Locate the cell with the specified text and output its (X, Y) center coordinate. 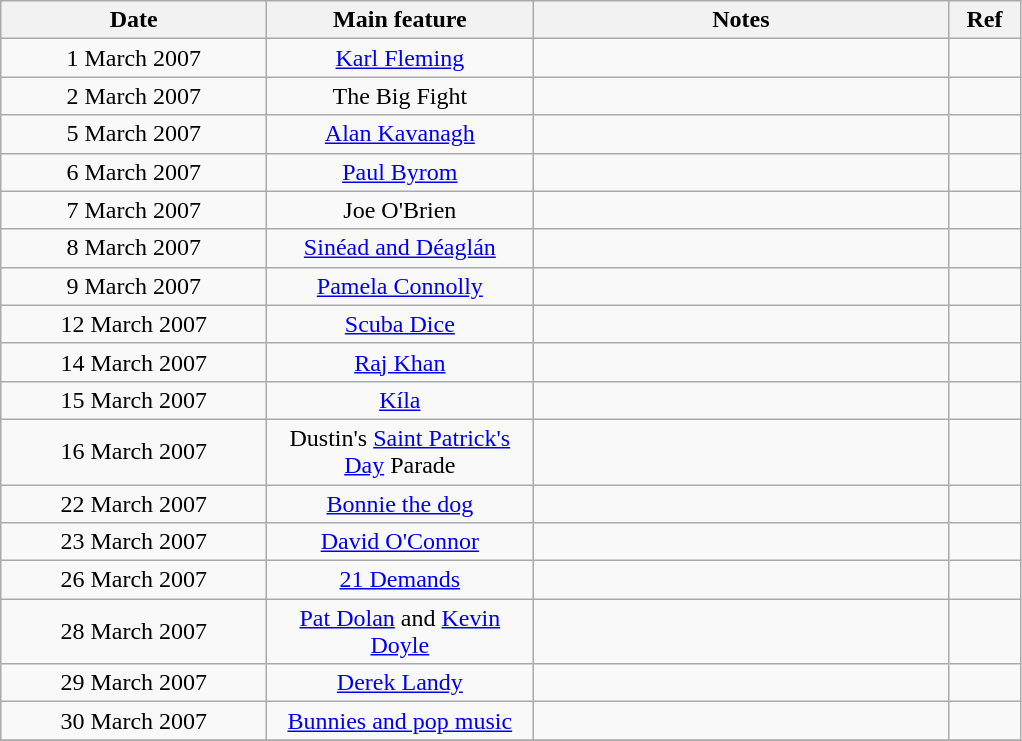
Kíla (400, 400)
Karl Fleming (400, 58)
5 March 2007 (134, 134)
Pamela Connolly (400, 286)
30 March 2007 (134, 721)
Bonnie the dog (400, 503)
Alan Kavanagh (400, 134)
8 March 2007 (134, 248)
12 March 2007 (134, 324)
Derek Landy (400, 683)
7 March 2007 (134, 210)
Main feature (400, 20)
15 March 2007 (134, 400)
Raj Khan (400, 362)
1 March 2007 (134, 58)
The Big Fight (400, 96)
Scuba Dice (400, 324)
Joe O'Brien (400, 210)
9 March 2007 (134, 286)
Pat Dolan and Kevin Doyle (400, 632)
Date (134, 20)
Notes (741, 20)
21 Demands (400, 580)
Sinéad and Déaglán (400, 248)
6 March 2007 (134, 172)
Ref (984, 20)
Bunnies and pop music (400, 721)
16 March 2007 (134, 452)
Dustin's Saint Patrick's Day Parade (400, 452)
23 March 2007 (134, 542)
28 March 2007 (134, 632)
Paul Byrom (400, 172)
22 March 2007 (134, 503)
2 March 2007 (134, 96)
David O'Connor (400, 542)
26 March 2007 (134, 580)
29 March 2007 (134, 683)
14 March 2007 (134, 362)
